For the text-containing cell, return its midpoint in [X, Y] coordinate format. 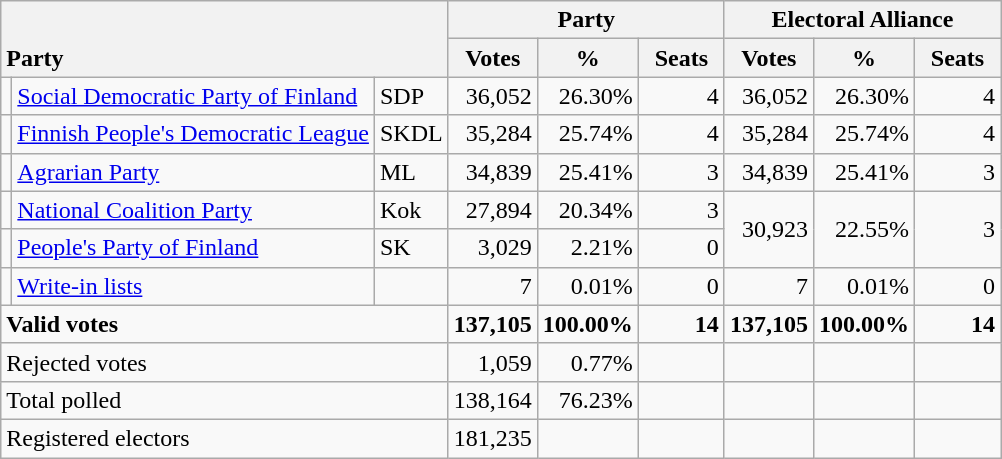
Rejected votes [224, 362]
Write-in lists [194, 286]
ML [411, 172]
Valid votes [224, 324]
20.34% [588, 210]
Kok [411, 210]
SK [411, 248]
Finnish People's Democratic League [194, 134]
27,894 [492, 210]
76.23% [588, 400]
2.21% [588, 248]
Electoral Alliance [862, 20]
SKDL [411, 134]
3,029 [492, 248]
National Coalition Party [194, 210]
138,164 [492, 400]
0.77% [588, 362]
Agrarian Party [194, 172]
22.55% [864, 229]
181,235 [492, 438]
1,059 [492, 362]
Registered electors [224, 438]
Social Democratic Party of Finland [194, 96]
SDP [411, 96]
30,923 [768, 229]
People's Party of Finland [194, 248]
Total polled [224, 400]
